Scan for the cell matching the given text and deliver its (X, Y) coordinate at center. 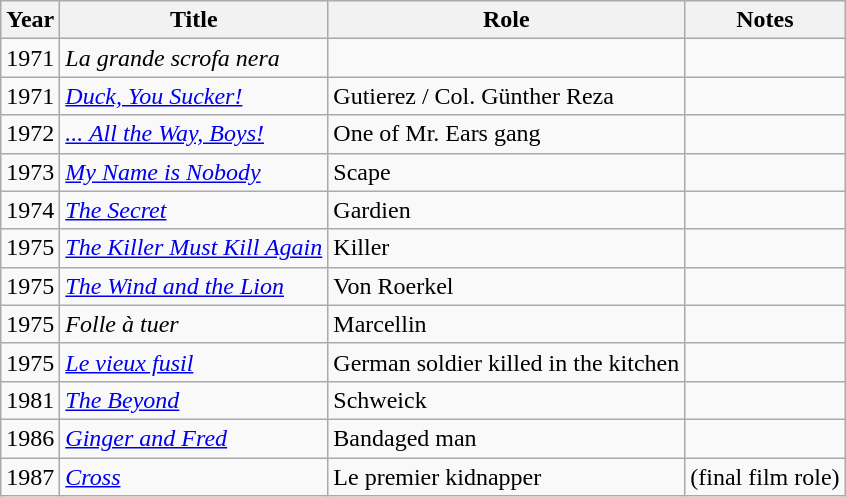
Schweick (506, 400)
My Name is Nobody (194, 172)
Duck, You Sucker! (194, 96)
One of Mr. Ears gang (506, 134)
The Secret (194, 210)
1986 (30, 438)
Von Roerkel (506, 286)
(final film role) (765, 477)
La grande scrofa nera (194, 58)
Killer (506, 248)
1972 (30, 134)
Notes (765, 20)
The Wind and the Lion (194, 286)
Le vieux fusil (194, 362)
German soldier killed in the kitchen (506, 362)
The Killer Must Kill Again (194, 248)
Gutierez / Col. Günther Reza (506, 96)
1974 (30, 210)
Folle à tuer (194, 324)
Gardien (506, 210)
... All the Way, Boys! (194, 134)
1987 (30, 477)
The Beyond (194, 400)
Le premier kidnapper (506, 477)
Bandaged man (506, 438)
Ginger and Fred (194, 438)
1973 (30, 172)
Cross (194, 477)
Scape (506, 172)
Title (194, 20)
Year (30, 20)
Marcellin (506, 324)
Role (506, 20)
1981 (30, 400)
